Pinpoint the cell where the given text exists, returning its [x, y] midpoint coordinate. 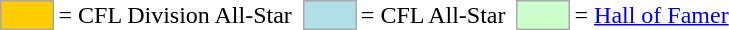
= CFL All-Star [433, 15]
= CFL Division All-Star [175, 15]
